Output the [X, Y] coordinate of the center of the cell containing the given text.  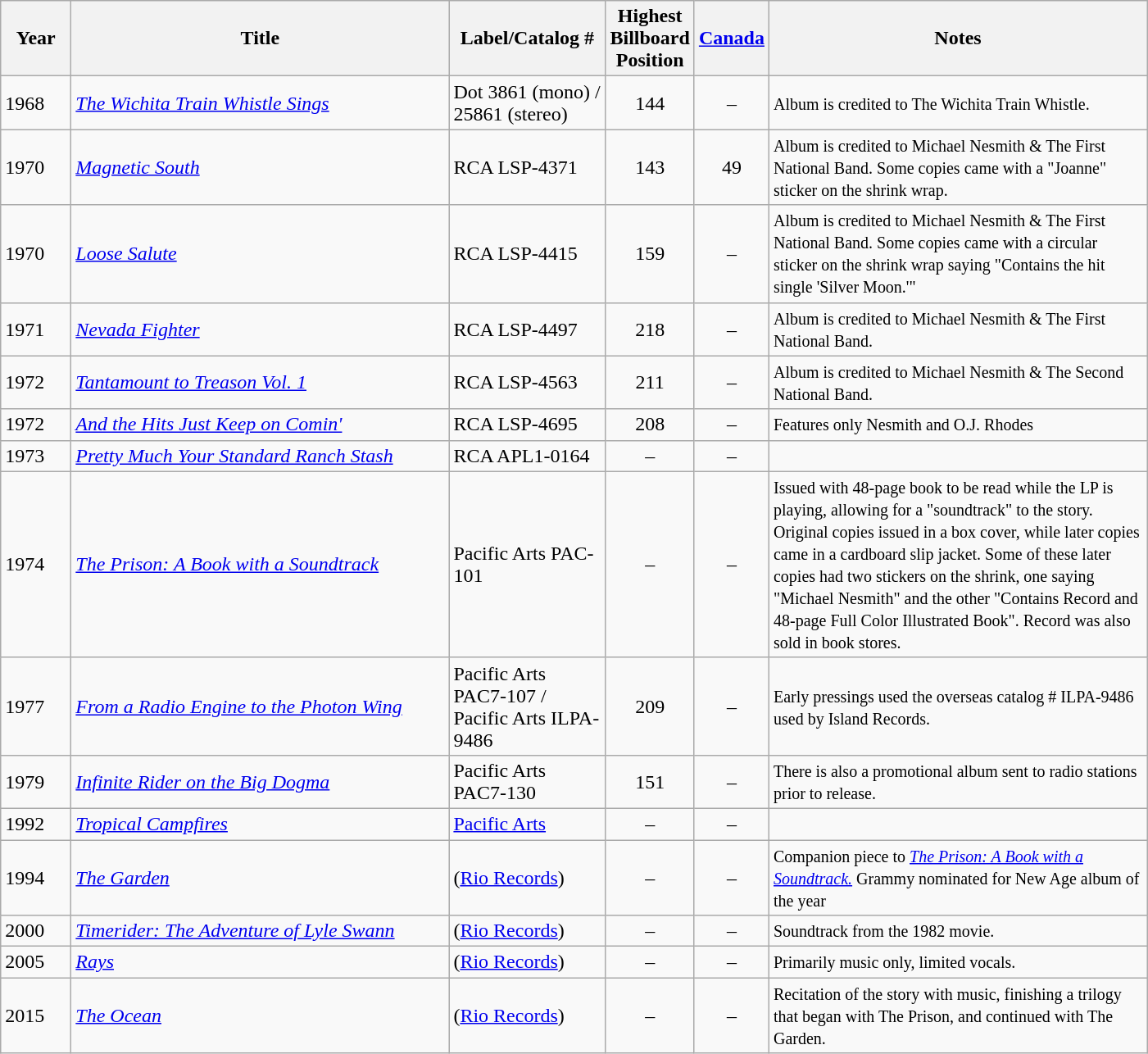
Notes [957, 39]
Dot 3861 (mono) / 25861 (stereo) [528, 103]
RCA LSP-4695 [528, 425]
Pacific Arts PAC7-130 [528, 782]
Pacific Arts PAC-101 [528, 564]
Pacific Arts PAC7-107 / Pacific Arts ILPA-9486 [528, 706]
218 [650, 329]
1968 [36, 103]
143 [650, 167]
1977 [36, 706]
Timerider: The Adventure of Lyle Swann [261, 931]
Tantamount to Treason Vol. 1 [261, 382]
Nevada Fighter [261, 329]
The Prison: A Book with a Soundtrack [261, 564]
The Wichita Train Whistle Sings [261, 103]
Year [36, 39]
RCA LSP-4563 [528, 382]
Infinite Rider on the Big Dogma [261, 782]
RCA LSP-4371 [528, 167]
1974 [36, 564]
Album is credited to Michael Nesmith & The First National Band. Some copies came with a "Joanne" sticker on the shrink wrap. [957, 167]
Loose Salute [261, 254]
RCA LSP-4415 [528, 254]
Recitation of the story with music, finishing a trilogy that began with The Prison, and continued with The Garden. [957, 1015]
2015 [36, 1015]
Pretty Much Your Standard Ranch Stash [261, 456]
Album is credited to Michael Nesmith & The First National Band. [957, 329]
Highest Billboard Position [650, 39]
209 [650, 706]
RCA APL1-0164 [528, 456]
Rays [261, 962]
211 [650, 382]
1971 [36, 329]
2000 [36, 931]
49 [731, 167]
Canada [731, 39]
Title [261, 39]
And the Hits Just Keep on Comin' [261, 425]
The Ocean [261, 1015]
From a Radio Engine to the Photon Wing [261, 706]
Companion piece to The Prison: A Book with a Soundtrack. Grammy nominated for New Age album of the year [957, 877]
159 [650, 254]
RCA LSP-4497 [528, 329]
Pacific Arts [528, 824]
2005 [36, 962]
The Garden [261, 877]
Early pressings used the overseas catalog # ILPA-9486 used by Island Records. [957, 706]
1979 [36, 782]
151 [650, 782]
There is also a promotional album sent to radio stations prior to release. [957, 782]
Album is credited to The Wichita Train Whistle. [957, 103]
1994 [36, 877]
Tropical Campfires [261, 824]
Soundtrack from the 1982 movie. [957, 931]
144 [650, 103]
1992 [36, 824]
Album is credited to Michael Nesmith & The Second National Band. [957, 382]
Magnetic South [261, 167]
Primarily music only, limited vocals. [957, 962]
1973 [36, 456]
Label/Catalog # [528, 39]
Features only Nesmith and O.J. Rhodes [957, 425]
208 [650, 425]
